Capture the cell that displays the provided text and extract its [X, Y] central coordinate. 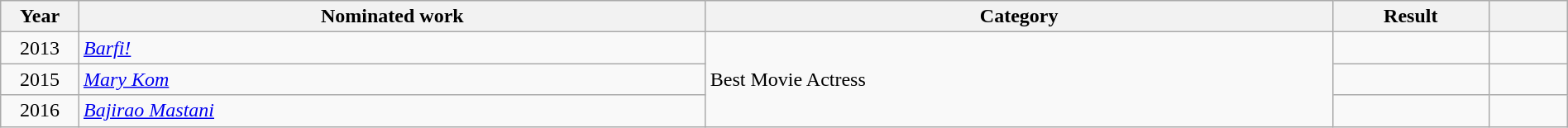
2015 [40, 79]
Result [1411, 17]
Barfi! [392, 48]
Best Movie Actress [1019, 79]
Year [40, 17]
Mary Kom [392, 79]
Category [1019, 17]
Nominated work [392, 17]
2013 [40, 48]
2016 [40, 111]
Bajirao Mastani [392, 111]
